Output the [X, Y] coordinate of the center of the cell containing the given text.  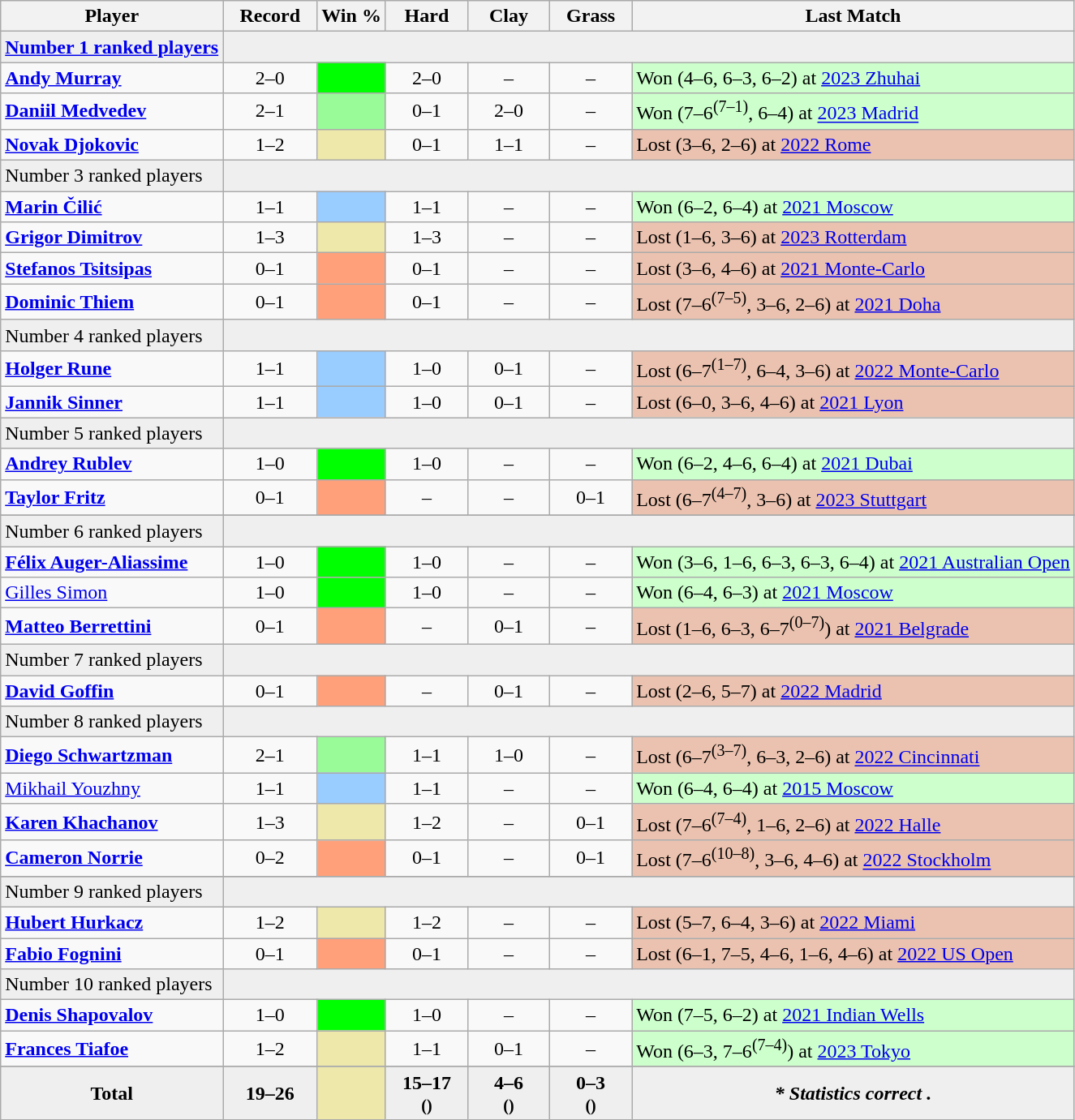
Lost (5–7, 6–4, 3–6) at 2022 Miami [854, 922]
Hard [427, 16]
Matteo Berrettini [112, 626]
Hubert Hurkacz [112, 922]
Lost (6–0, 3–6, 4–6) at 2021 Lyon [854, 402]
Win % [352, 16]
Denis Shapovalov [112, 1015]
0–3 () [591, 1093]
19–26 [270, 1093]
Frances Tiafoe [112, 1049]
Diego Schwartzman [112, 756]
Cameron Norrie [112, 858]
Last Match [854, 16]
Number 6 ranked players [112, 531]
Won (3–6, 1–6, 6–3, 6–3, 6–4) at 2021 Australian Open [854, 562]
Holger Rune [112, 368]
Lost (1–6, 3–6) at 2023 Rotterdam [854, 238]
Number 5 ranked players [112, 433]
Andy Murray [112, 78]
Number 7 ranked players [112, 659]
Novak Djokovic [112, 144]
Number 8 ranked players [112, 722]
* Statistics correct . [854, 1093]
4–6 () [508, 1093]
Mikhail Youzhny [112, 788]
Lost (1–6, 6–3, 6–7(0–7)) at 2021 Belgrade [854, 626]
Jannik Sinner [112, 402]
Lost (7–6(7–5), 3–6, 2–6) at 2021 Doha [854, 302]
Won (4–6, 6–3, 6–2) at 2023 Zhuhai [854, 78]
Lost (6–7(1–7), 6–4, 3–6) at 2022 Monte-Carlo [854, 368]
15–17 () [427, 1093]
Grass [591, 16]
Won (6–4, 6–3) at 2021 Moscow [854, 593]
Clay [508, 16]
Stefanos Tsitsipas [112, 268]
Won (6–2, 6–4) at 2021 Moscow [854, 207]
Fabio Fognini [112, 953]
Karen Khachanov [112, 822]
Lost (7–6(10–8), 3–6, 4–6) at 2022 Stockholm [854, 858]
Won (7–5, 6–2) at 2021 Indian Wells [854, 1015]
Won (6–3, 7–6(7–4)) at 2023 Tokyo [854, 1049]
Number 4 ranked players [112, 335]
Lost (3–6, 4–6) at 2021 Monte-Carlo [854, 268]
Marin Čilić [112, 207]
Player [112, 16]
Gilles Simon [112, 593]
Lost (6–1, 7–5, 4–6, 1–6, 4–6) at 2022 US Open [854, 953]
Taylor Fritz [112, 498]
Dominic Thiem [112, 302]
David Goffin [112, 691]
Lost (7–6(7–4), 1–6, 2–6) at 2022 Halle [854, 822]
Won (6–2, 4–6, 6–4) at 2021 Dubai [854, 464]
Number 9 ranked players [112, 891]
Total [112, 1093]
Record [270, 16]
Number 3 ranked players [112, 176]
Number 10 ranked players [112, 985]
Andrey Rublev [112, 464]
Won (6–4, 6–4) at 2015 Moscow [854, 788]
0–2 [270, 858]
Daniil Medvedev [112, 112]
Won (7–6(7–1), 6–4) at 2023 Madrid [854, 112]
Number 1 ranked players [112, 47]
Lost (2–6, 5–7) at 2022 Madrid [854, 691]
Lost (6–7(3–7), 6–3, 2–6) at 2022 Cincinnati [854, 756]
Lost (6–7(4–7), 3–6) at 2023 Stuttgart [854, 498]
Grigor Dimitrov [112, 238]
Lost (3–6, 2–6) at 2022 Rome [854, 144]
Félix Auger-Aliassime [112, 562]
